For the text-containing cell, return its midpoint in (X, Y) coordinate format. 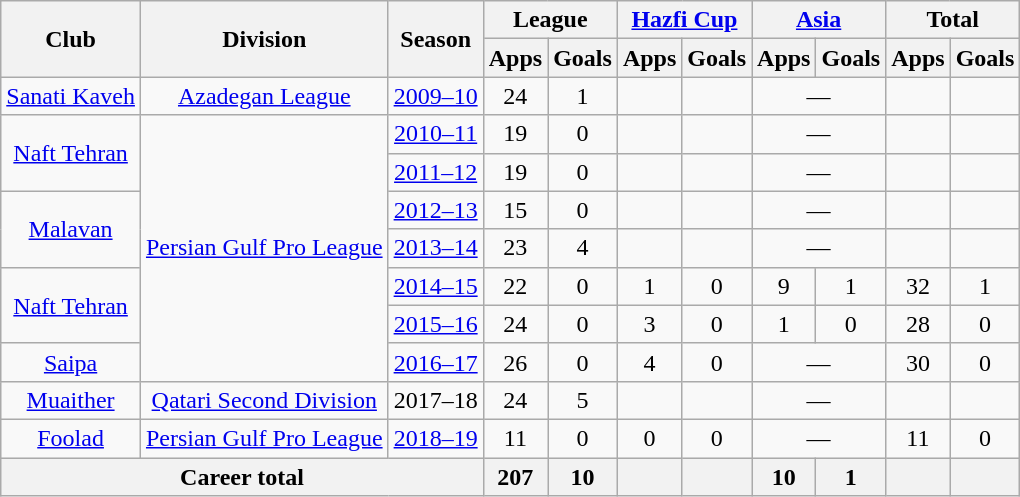
23 (515, 248)
Asia (819, 20)
Total (953, 20)
Muaither (71, 400)
2018–19 (436, 438)
2011–12 (436, 172)
22 (515, 286)
Sanati Kaveh (71, 96)
Club (71, 39)
32 (918, 286)
2015–16 (436, 324)
5 (583, 400)
Career total (242, 477)
30 (918, 362)
28 (918, 324)
2013–14 (436, 248)
9 (784, 286)
2014–15 (436, 286)
Qatari Second Division (264, 400)
26 (515, 362)
Azadegan League (264, 96)
Season (436, 39)
15 (515, 210)
Division (264, 39)
Hazfi Cup (684, 20)
2012–13 (436, 210)
Foolad (71, 438)
2017–18 (436, 400)
2010–11 (436, 134)
3 (649, 324)
2009–10 (436, 96)
207 (515, 477)
Malavan (71, 229)
2016–17 (436, 362)
Saipa (71, 362)
League (550, 20)
